Pinpoint the cell where the given text exists, returning its [x, y] midpoint coordinate. 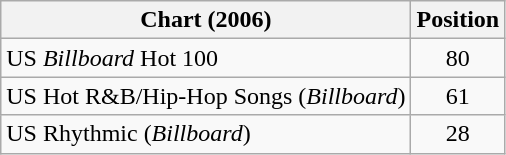
61 [458, 96]
US Rhythmic (Billboard) [206, 134]
US Hot R&B/Hip-Hop Songs (Billboard) [206, 96]
Position [458, 20]
28 [458, 134]
80 [458, 58]
US Billboard Hot 100 [206, 58]
Chart (2006) [206, 20]
